Scan for the cell matching the given text and deliver its (x, y) coordinate at center. 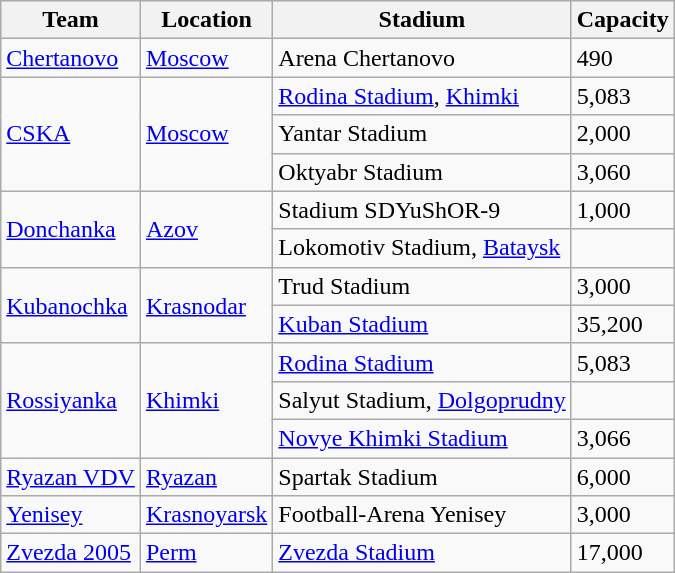
Yantar Stadium (422, 134)
35,200 (622, 324)
Oktyabr Stadium (422, 172)
Ryazan (206, 477)
17,000 (622, 553)
Ryazan VDV (71, 477)
Rodina Stadium, Khimki (422, 96)
Zvezda Stadium (422, 553)
Capacity (622, 20)
Arena Chertanovo (422, 58)
Kubanochka (71, 305)
Team (71, 20)
3,060 (622, 172)
CSKA (71, 134)
490 (622, 58)
Perm (206, 553)
Khimki (206, 400)
Lokomotiv Stadium, Bataysk (422, 248)
Stadium (422, 20)
1,000 (622, 210)
6,000 (622, 477)
Zvezda 2005 (71, 553)
Krasnodar (206, 305)
Spartak Stadium (422, 477)
Kuban Stadium (422, 324)
Yenisey (71, 515)
Chertanovo (71, 58)
Novye Khimki Stadium (422, 438)
Location (206, 20)
2,000 (622, 134)
Krasnoyarsk (206, 515)
3,066 (622, 438)
Donchanka (71, 229)
Azov (206, 229)
Football-Arena Yenisey (422, 515)
Trud Stadium (422, 286)
Rodina Stadium (422, 362)
Stadium SDYuShOR-9 (422, 210)
Salyut Stadium, Dolgoprudny (422, 400)
Rossiyanka (71, 400)
